Pinpoint the cell where the given text exists, returning its [x, y] midpoint coordinate. 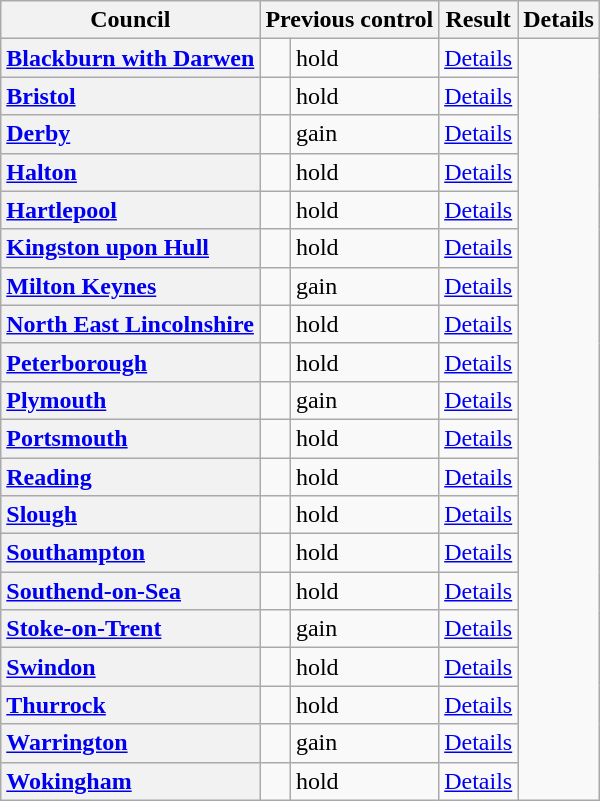
Slough [130, 515]
Southend-on-Sea [130, 591]
Previous control [350, 20]
Portsmouth [130, 438]
Hartlepool [130, 210]
Council [130, 20]
Bristol [130, 96]
Milton Keynes [130, 286]
Thurrock [130, 705]
Warrington [130, 743]
Kingston upon Hull [130, 248]
North East Lincolnshire [130, 324]
Reading [130, 477]
Wokingham [130, 781]
Halton [130, 172]
Southampton [130, 553]
Peterborough [130, 362]
Derby [130, 134]
Plymouth [130, 400]
Stoke-on-Trent [130, 629]
Result [478, 20]
Swindon [130, 667]
Blackburn with Darwen [130, 58]
